From the cell containing the given text, extract its center point as (x, y) coordinate. 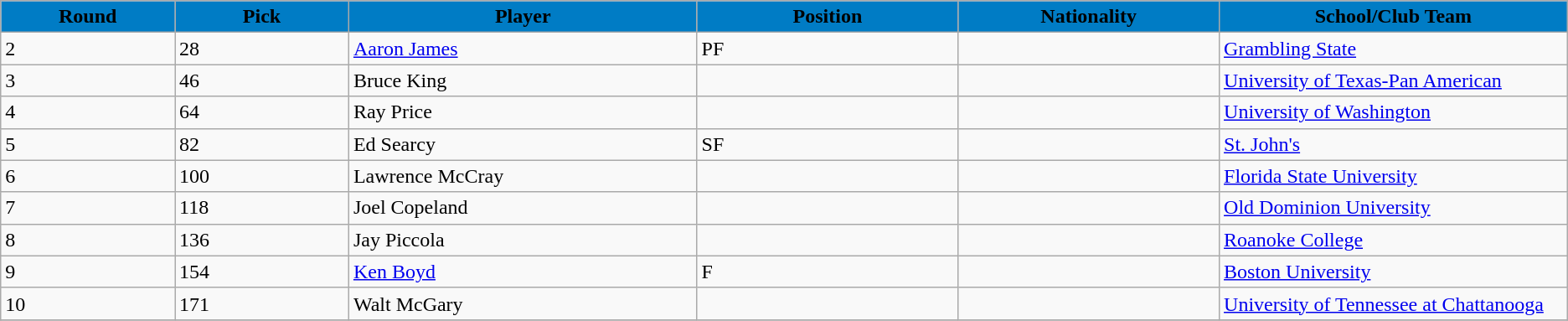
Walt McGary (523, 303)
Aaron James (523, 49)
F (828, 272)
2 (88, 49)
3 (88, 80)
5 (88, 144)
Ken Boyd (523, 272)
Joel Copeland (523, 208)
University of Washington (1394, 112)
Old Dominion University (1394, 208)
118 (262, 208)
154 (262, 272)
PF (828, 49)
Boston University (1394, 272)
4 (88, 112)
10 (88, 303)
100 (262, 176)
Position (828, 17)
136 (262, 240)
University of Tennessee at Chattanooga (1394, 303)
171 (262, 303)
28 (262, 49)
64 (262, 112)
Ray Price (523, 112)
SF (828, 144)
9 (88, 272)
Nationality (1089, 17)
Roanoke College (1394, 240)
St. John's (1394, 144)
School/Club Team (1394, 17)
Round (88, 17)
7 (88, 208)
8 (88, 240)
Bruce King (523, 80)
Grambling State (1394, 49)
6 (88, 176)
Lawrence McCray (523, 176)
Pick (262, 17)
82 (262, 144)
Player (523, 17)
University of Texas-Pan American (1394, 80)
Jay Piccola (523, 240)
Florida State University (1394, 176)
Ed Searcy (523, 144)
46 (262, 80)
